Search for the cell housing the specified text and yield its [x, y] center coordinate. 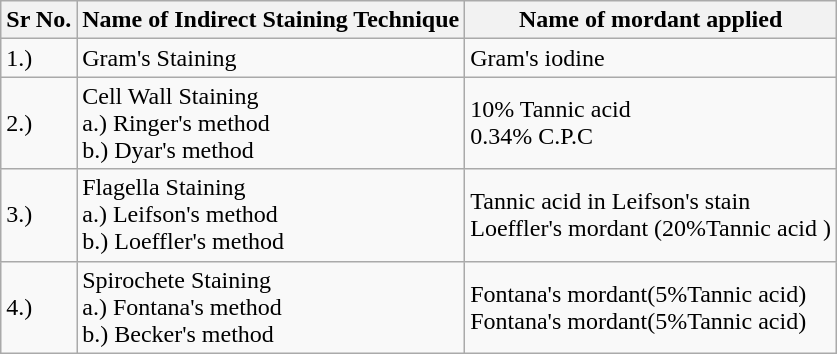
4.) [39, 307]
Name of Indirect Staining Technique [271, 20]
Name of mordant applied [651, 20]
10% Tannic acid0.34% C.P.C [651, 123]
Gram's iodine [651, 58]
1.) [39, 58]
Tannic acid in Leifson's stainLoeffler's mordant (20%Tannic acid ) [651, 215]
Flagella Staininga.) Leifson's methodb.) Loeffler's method [271, 215]
Gram's Staining [271, 58]
3.) [39, 215]
Spirochete Staininga.) Fontana's methodb.) Becker's method [271, 307]
Sr No. [39, 20]
Cell Wall Staininga.) Ringer's methodb.) Dyar's method [271, 123]
2.) [39, 123]
Fontana's mordant(5%Tannic acid)Fontana's mordant(5%Tannic acid) [651, 307]
